Search for the cell housing the specified text and yield its [X, Y] center coordinate. 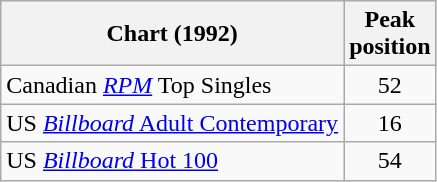
US Billboard Hot 100 [172, 161]
US Billboard Adult Contemporary [172, 123]
52 [390, 85]
16 [390, 123]
Chart (1992) [172, 34]
54 [390, 161]
Peakposition [390, 34]
Canadian RPM Top Singles [172, 85]
